Detect which cell encompasses the target text, then output its [X, Y] center coordinate. 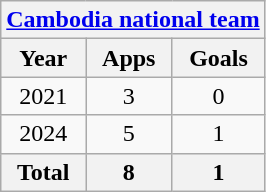
2024 [44, 134]
2021 [44, 96]
3 [129, 96]
0 [218, 96]
8 [129, 172]
Goals [218, 58]
Total [44, 172]
5 [129, 134]
Year [44, 58]
Cambodia national team [133, 20]
Apps [129, 58]
